Return the (x, y) coordinate for the center point of the cell that contains the specified text.  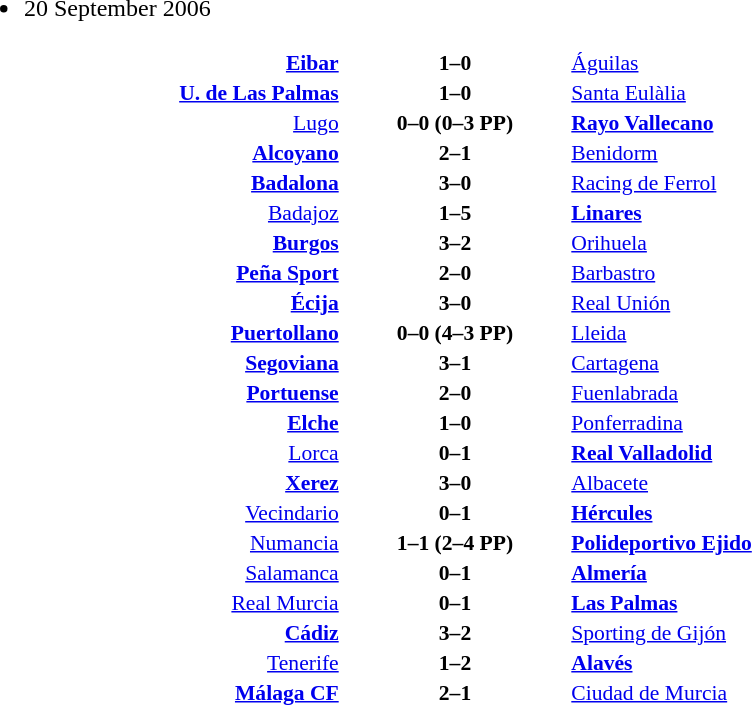
1–5 (456, 212)
1–1 (2–4 PP) (456, 542)
1–2 (456, 662)
0–0 (0–3 PP) (456, 122)
0–0 (4–3 PP) (456, 332)
3–1 (456, 362)
2–1 (456, 152)
